Detect which cell encompasses the target text, then output its (x, y) center coordinate. 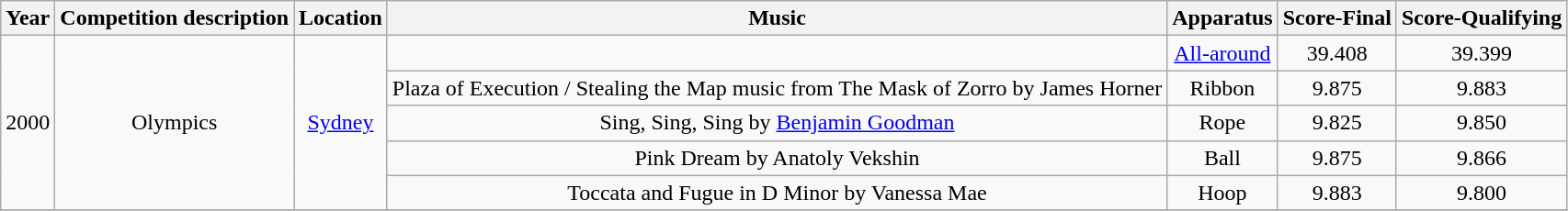
2000 (28, 123)
Rope (1222, 123)
Location (341, 18)
Music (777, 18)
Toccata and Fugue in D Minor by Vanessa Mae (777, 193)
Competition description (175, 18)
Sydney (341, 123)
Ball (1222, 158)
9.850 (1482, 123)
Apparatus (1222, 18)
Olympics (175, 123)
9.825 (1336, 123)
9.800 (1482, 193)
Score-Final (1336, 18)
Sing, Sing, Sing by Benjamin Goodman (777, 123)
39.399 (1482, 53)
All-around (1222, 53)
Year (28, 18)
Hoop (1222, 193)
39.408 (1336, 53)
Plaza of Execution / Stealing the Map music from The Mask of Zorro by James Horner (777, 88)
Pink Dream by Anatoly Vekshin (777, 158)
9.866 (1482, 158)
Ribbon (1222, 88)
Score-Qualifying (1482, 18)
